Search for the cell housing the specified text and yield its [x, y] center coordinate. 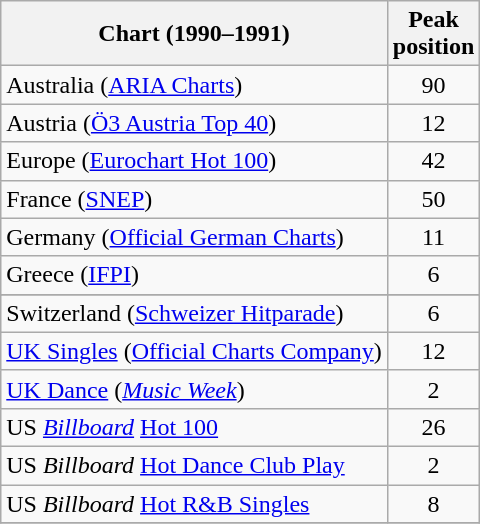
42 [433, 161]
Switzerland (Schweizer Hitparade) [194, 313]
US Billboard Hot R&B Singles [194, 503]
US Billboard Hot 100 [194, 427]
26 [433, 427]
50 [433, 199]
Chart (1990–1991) [194, 34]
UK Dance (Music Week) [194, 389]
Europe (Eurochart Hot 100) [194, 161]
France (SNEP) [194, 199]
90 [433, 85]
Austria (Ö3 Austria Top 40) [194, 123]
Greece (IFPI) [194, 275]
UK Singles (Official Charts Company) [194, 351]
Peakposition [433, 34]
Australia (ARIA Charts) [194, 85]
Germany (Official German Charts) [194, 237]
11 [433, 237]
US Billboard Hot Dance Club Play [194, 465]
8 [433, 503]
